Extract the (X, Y) coordinate from the center of the cell holding the provided text.  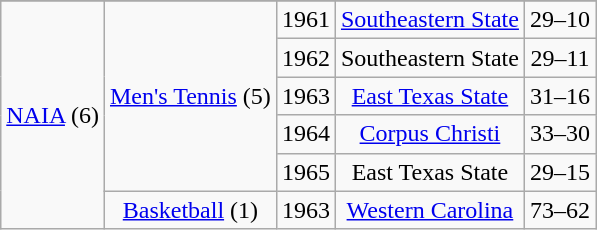
NAIA (6) (53, 115)
1961 (306, 20)
1965 (306, 172)
1962 (306, 58)
29–11 (560, 58)
29–10 (560, 20)
31–16 (560, 96)
Corpus Christi (430, 134)
29–15 (560, 172)
73–62 (560, 210)
Men's Tennis (5) (190, 96)
Basketball (1) (190, 210)
1964 (306, 134)
33–30 (560, 134)
Western Carolina (430, 210)
